Identify which cell holds the provided text, then report its (x, y) central coordinate. 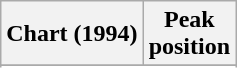
Chart (1994) (72, 34)
Peakposition (189, 34)
